Pinpoint the cell where the given text exists, returning its [X, Y] midpoint coordinate. 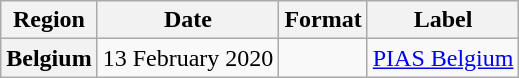
Date [188, 20]
Label [443, 20]
Format [323, 20]
Region [49, 20]
Belgium [49, 58]
13 February 2020 [188, 58]
PIAS Belgium [443, 58]
